Pinpoint the cell where the given text exists, returning its [X, Y] midpoint coordinate. 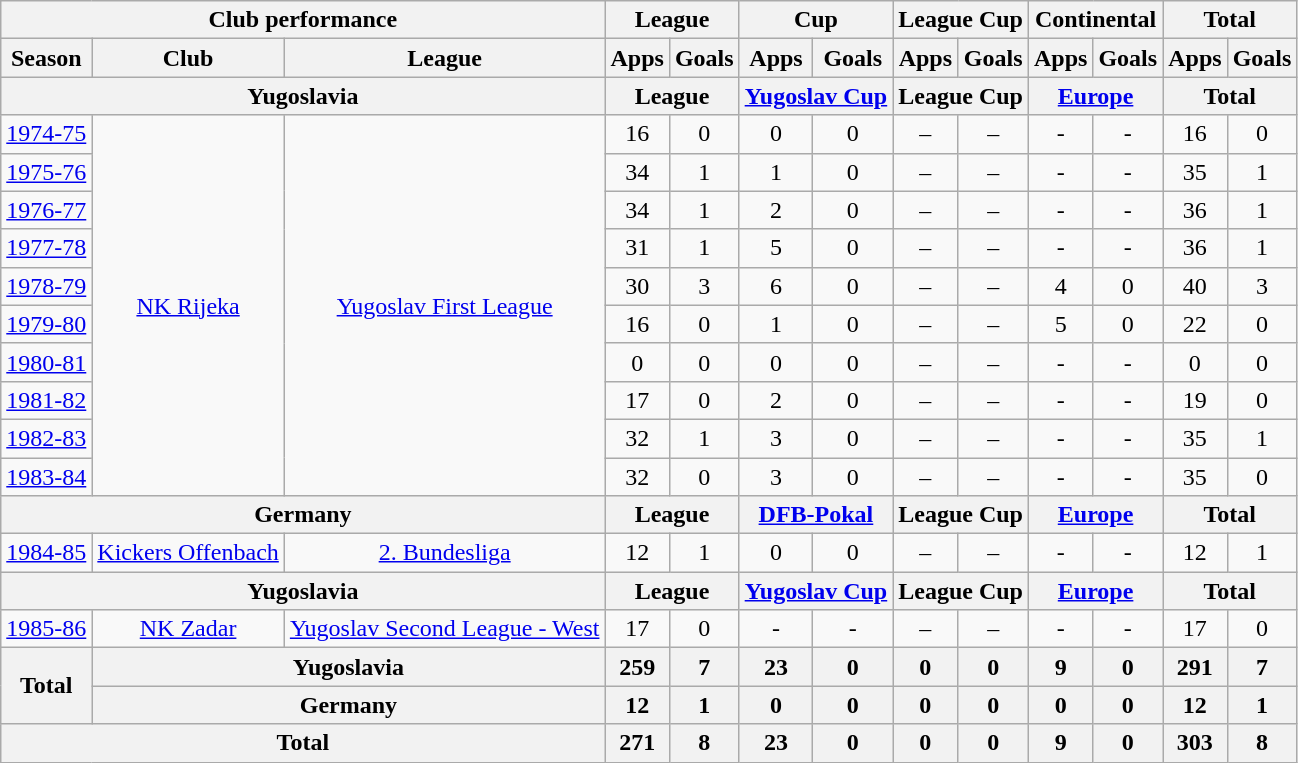
259 [637, 667]
Club [188, 58]
271 [637, 743]
1983-84 [46, 477]
1977-78 [46, 248]
NK Rijeka [188, 306]
1974-75 [46, 134]
40 [1195, 286]
1981-82 [46, 400]
1976-77 [46, 210]
4 [1060, 286]
1978-79 [46, 286]
1984-85 [46, 553]
6 [776, 286]
1975-76 [46, 172]
1982-83 [46, 438]
Yugoslav First League [444, 306]
30 [637, 286]
22 [1195, 324]
19 [1195, 400]
1985-86 [46, 629]
303 [1195, 743]
1980-81 [46, 362]
Club performance [303, 20]
Yugoslav Second League - West [444, 629]
2. Bundesliga [444, 553]
Season [46, 58]
291 [1195, 667]
NK Zadar [188, 629]
31 [637, 248]
Kickers Offenbach [188, 553]
DFB-Pokal [816, 515]
Continental [1095, 20]
Cup [816, 20]
1979-80 [46, 324]
